Extract the [X, Y] coordinate from the center of the cell holding the provided text.  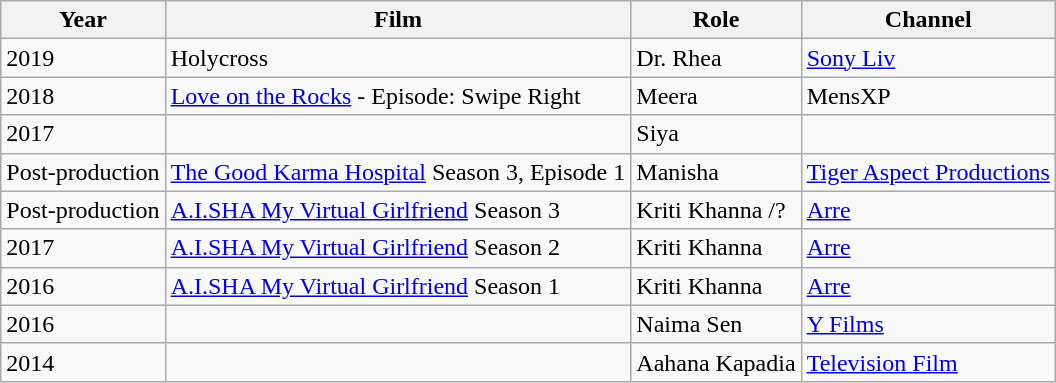
Aahana Kapadia [716, 362]
Television Film [928, 362]
Film [398, 20]
2019 [83, 58]
Holycross [398, 58]
Meera [716, 96]
A.I.SHA My Virtual Girlfriend Season 3 [398, 210]
2014 [83, 362]
Y Films [928, 324]
A.I.SHA My Virtual Girlfriend Season 1 [398, 286]
Channel [928, 20]
The Good Karma Hospital Season 3, Episode 1 [398, 172]
Love on the Rocks - Episode: Swipe Right [398, 96]
Year [83, 20]
Siya [716, 134]
A.I.SHA My Virtual Girlfriend Season 2 [398, 248]
Role [716, 20]
Kriti Khanna /? [716, 210]
Tiger Aspect Productions [928, 172]
Sony Liv [928, 58]
Manisha [716, 172]
2018 [83, 96]
Dr. Rhea [716, 58]
Naima Sen [716, 324]
MensXP [928, 96]
